Find where the given text appears and provide that cell's center as [x, y] coordinate. 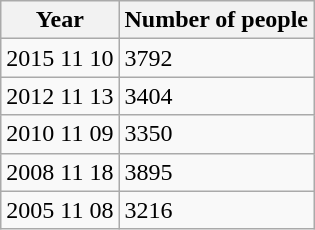
2008 11 18 [60, 172]
Year [60, 20]
2015 11 10 [60, 58]
2010 11 09 [60, 134]
3404 [216, 96]
2012 11 13 [60, 96]
Number of people [216, 20]
3792 [216, 58]
3216 [216, 210]
3895 [216, 172]
3350 [216, 134]
2005 11 08 [60, 210]
